Identify which cell holds the provided text, then report its (x, y) central coordinate. 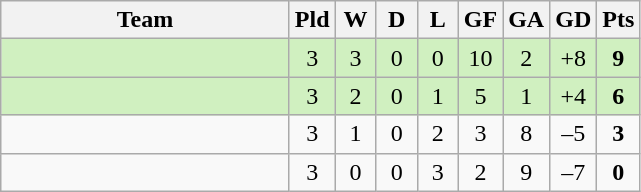
Pts (618, 20)
5 (480, 96)
+8 (574, 58)
Team (146, 20)
10 (480, 58)
GD (574, 20)
L (438, 20)
GF (480, 20)
6 (618, 96)
+4 (574, 96)
W (356, 20)
8 (526, 134)
–7 (574, 172)
–5 (574, 134)
Pld (312, 20)
D (396, 20)
GA (526, 20)
